Output the [x, y] coordinate of the center of the cell containing the given text.  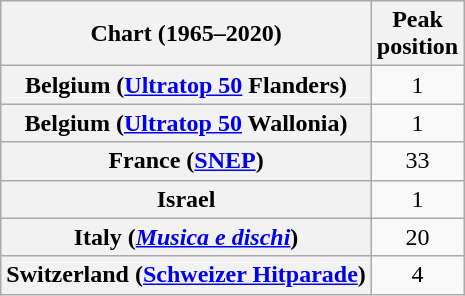
France (SNEP) [186, 161]
Peakposition [417, 34]
Belgium (Ultratop 50 Wallonia) [186, 123]
Belgium (Ultratop 50 Flanders) [186, 85]
Israel [186, 199]
20 [417, 237]
Italy (Musica e dischi) [186, 237]
Chart (1965–2020) [186, 34]
33 [417, 161]
4 [417, 275]
Switzerland (Schweizer Hitparade) [186, 275]
